Search for the cell housing the specified text and yield its [x, y] center coordinate. 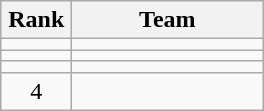
4 [36, 91]
Team [168, 20]
Rank [36, 20]
